Output the (X, Y) coordinate of the center of the cell containing the given text.  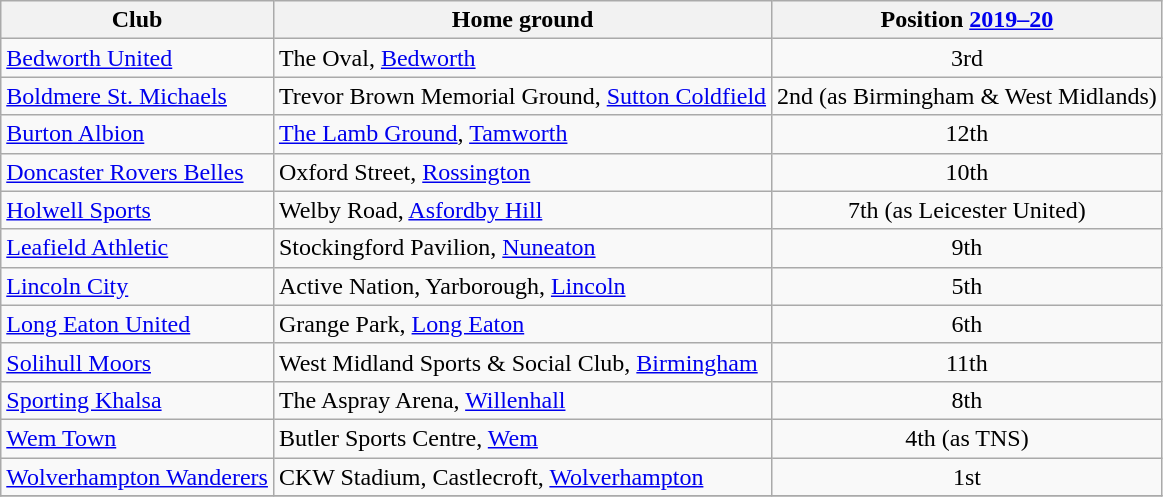
CKW Stadium, Castlecroft, Wolverhampton (522, 477)
Wem Town (138, 438)
Club (138, 20)
Sporting Khalsa (138, 400)
Home ground (522, 20)
The Lamb Ground, Tamworth (522, 134)
Active Nation, Yarborough, Lincoln (522, 286)
Leafield Athletic (138, 248)
West Midland Sports & Social Club, Birmingham (522, 362)
11th (968, 362)
Bedworth United (138, 58)
4th (as TNS) (968, 438)
Doncaster Rovers Belles (138, 172)
3rd (968, 58)
Position 2019–20 (968, 20)
6th (968, 324)
The Aspray Arena, Willenhall (522, 400)
10th (968, 172)
1st (968, 477)
8th (968, 400)
Wolverhampton Wanderers (138, 477)
Boldmere St. Michaels (138, 96)
The Oval, Bedworth (522, 58)
Lincoln City (138, 286)
Stockingford Pavilion, Nuneaton (522, 248)
2nd (as Birmingham & West Midlands) (968, 96)
Trevor Brown Memorial Ground, Sutton Coldfield (522, 96)
Butler Sports Centre, Wem (522, 438)
Solihull Moors (138, 362)
Oxford Street, Rossington (522, 172)
9th (968, 248)
12th (968, 134)
5th (968, 286)
Holwell Sports (138, 210)
Welby Road, Asfordby Hill (522, 210)
7th (as Leicester United) (968, 210)
Grange Park, Long Eaton (522, 324)
Burton Albion (138, 134)
Long Eaton United (138, 324)
